Capture the cell that displays the provided text and extract its [X, Y] central coordinate. 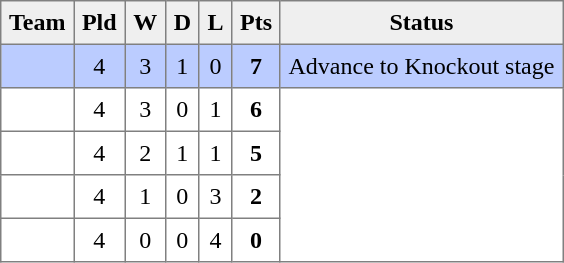
7 [256, 66]
Status [421, 23]
Team [38, 23]
5 [256, 153]
W [145, 23]
Pts [256, 23]
L [216, 23]
D [182, 23]
Advance to Knockout stage [421, 66]
6 [256, 110]
Pld [100, 23]
